Return [X, Y] of the center of cell containing provided text 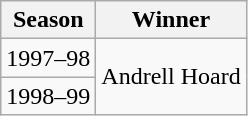
1998–99 [48, 96]
1997–98 [48, 58]
Season [48, 20]
Andrell Hoard [171, 77]
Winner [171, 20]
